Return the (x, y) coordinate for the center point of the cell that contains the specified text.  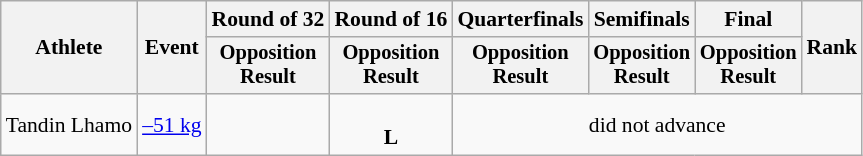
Final (748, 19)
Tandin Lhamo (69, 124)
did not advance (657, 124)
Athlete (69, 48)
Round of 16 (390, 19)
L (390, 124)
Quarterfinals (520, 19)
–51 kg (172, 124)
Rank (832, 48)
Event (172, 48)
Semifinals (642, 19)
Round of 32 (268, 19)
